Scan for the cell matching the given text and deliver its (x, y) coordinate at center. 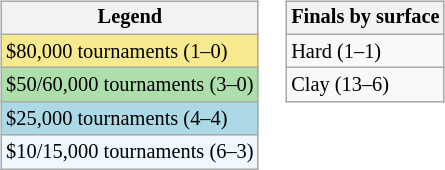
$25,000 tournaments (4–4) (130, 119)
Hard (1–1) (365, 51)
$50/60,000 tournaments (3–0) (130, 85)
$80,000 tournaments (1–0) (130, 51)
$10/15,000 tournaments (6–3) (130, 152)
Legend (130, 18)
Finals by surface (365, 18)
Clay (13–6) (365, 85)
